For the text-containing cell, return its midpoint in (X, Y) coordinate format. 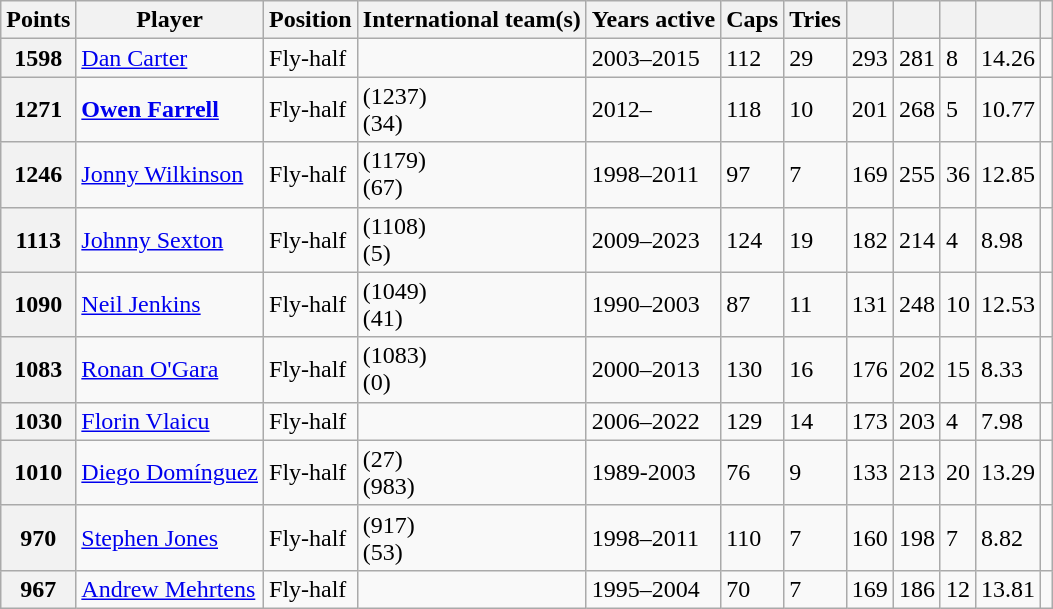
36 (958, 174)
213 (916, 472)
Ronan O'Gara (170, 370)
Florin Vlaicu (170, 421)
Jonny Wilkinson (170, 174)
97 (752, 174)
Caps (752, 20)
1090 (38, 304)
1995–2004 (653, 589)
131 (870, 304)
1990–2003 (653, 304)
255 (916, 174)
29 (816, 58)
20 (958, 472)
129 (752, 421)
186 (916, 589)
2003–2015 (653, 58)
2000–2013 (653, 370)
16 (816, 370)
112 (752, 58)
10.77 (1008, 110)
12 (958, 589)
(1108) (5) (472, 240)
1271 (38, 110)
13.29 (1008, 472)
11 (816, 304)
Points (38, 20)
124 (752, 240)
268 (916, 110)
13.81 (1008, 589)
5 (958, 110)
8.82 (1008, 538)
293 (870, 58)
8.33 (1008, 370)
8.98 (1008, 240)
International team(s) (472, 20)
8 (958, 58)
2006–2022 (653, 421)
1598 (38, 58)
15 (958, 370)
Player (170, 20)
87 (752, 304)
Tries (816, 20)
160 (870, 538)
173 (870, 421)
Owen Farrell (170, 110)
(1049) (41) (472, 304)
(1237) (34) (472, 110)
(917) (53) (472, 538)
1989-2003 (653, 472)
12.85 (1008, 174)
Johnny Sexton (170, 240)
(1083) (0) (472, 370)
76 (752, 472)
7.98 (1008, 421)
Neil Jenkins (170, 304)
1083 (38, 370)
201 (870, 110)
1246 (38, 174)
1010 (38, 472)
70 (752, 589)
2012– (653, 110)
19 (816, 240)
202 (916, 370)
Diego Domínguez (170, 472)
1113 (38, 240)
203 (916, 421)
198 (916, 538)
248 (916, 304)
14.26 (1008, 58)
Andrew Mehrtens (170, 589)
110 (752, 538)
Years active (653, 20)
214 (916, 240)
967 (38, 589)
14 (816, 421)
1030 (38, 421)
182 (870, 240)
Stephen Jones (170, 538)
Dan Carter (170, 58)
130 (752, 370)
(1179) (67) (472, 174)
2009–2023 (653, 240)
9 (816, 472)
970 (38, 538)
12.53 (1008, 304)
Position (311, 20)
133 (870, 472)
176 (870, 370)
281 (916, 58)
(27) (983) (472, 472)
118 (752, 110)
